Extract the (x, y) coordinate from the center of the cell holding the provided text.  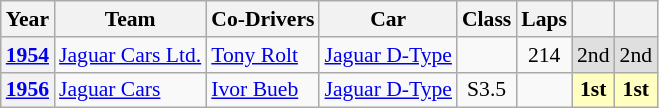
Co-Drivers (262, 19)
S3.5 (486, 90)
Jaguar Cars Ltd. (130, 55)
Class (486, 19)
1956 (28, 90)
Year (28, 19)
Team (130, 19)
Laps (544, 19)
Ivor Bueb (262, 90)
214 (544, 55)
Tony Rolt (262, 55)
Jaguar Cars (130, 90)
1954 (28, 55)
Car (388, 19)
